Output the (x, y) coordinate of the center of the cell containing the given text.  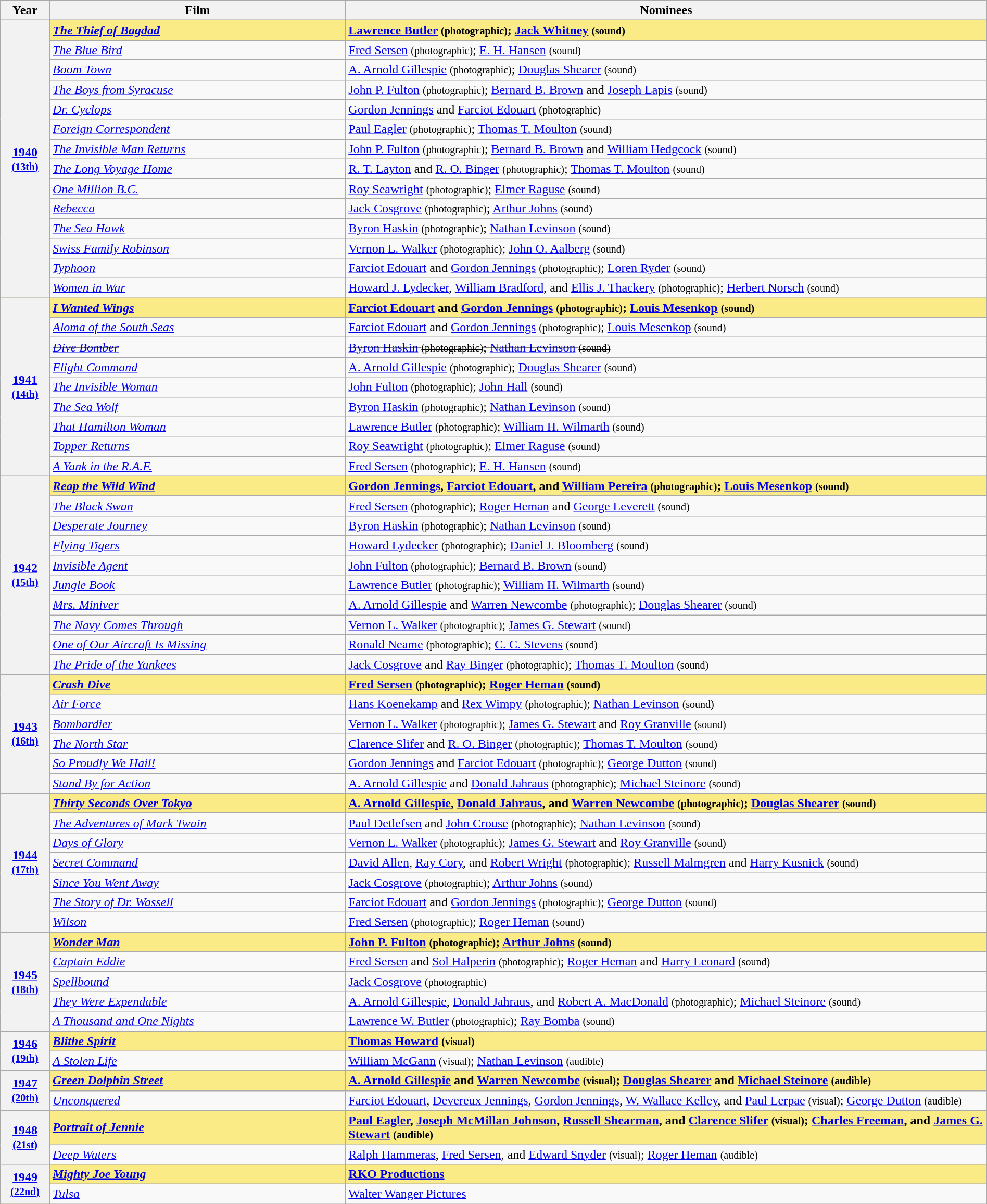
Stand By for Action (197, 783)
The Adventures of Mark Twain (197, 823)
Dive Bomber (197, 347)
The Navy Comes Through (197, 625)
Lawrence Butler (photographic); Jack Whitney (sound) (666, 30)
Flight Command (197, 367)
Ralph Hammeras, Fred Sersen, and Edward Snyder (visual); Roger Heman (audible) (666, 1154)
Bombardier (197, 724)
Rebecca (197, 208)
Ronald Neame (photographic); C. C. Stevens (sound) (666, 645)
Paul Eagler (photographic); Thomas T. Moulton (sound) (666, 129)
Fred Sersen (photographic); Roger Heman and George Leverett (sound) (666, 506)
Crash Dive (197, 684)
Spellbound (197, 982)
Vernon L. Walker (photographic); John O. Aalberg (sound) (666, 248)
Boom Town (197, 70)
Unconquered (197, 1100)
Howard Lydecker (photographic); Daniel J. Bloomberg (sound) (666, 545)
I Wanted Wings (197, 308)
Jack Cosgrove and Ray Binger (photographic); Thomas T. Moulton (sound) (666, 664)
A Thousand and One Nights (197, 1021)
Jack Cosgrove (photographic) (666, 982)
1945(18th) (25, 982)
A. Arnold Gillespie and Warren Newcombe (photographic); Douglas Shearer (sound) (666, 605)
The North Star (197, 744)
Farciot Edouart and Gordon Jennings (photographic); Loren Ryder (sound) (666, 268)
Since You Went Away (197, 883)
1949(22nd) (25, 1184)
Thomas Howard (visual) (666, 1041)
Typhoon (197, 268)
Farciot Edouart, Devereux Jennings, Gordon Jennings, W. Wallace Kelley, and Paul Lerpae (visual); George Dutton (audible) (666, 1100)
1946(19th) (25, 1051)
Paul Detlefsen and John Crouse (photographic); Nathan Levinson (sound) (666, 823)
Howard J. Lydecker, William Bradford, and Ellis J. Thackery (photographic); Herbert Norsch (sound) (666, 288)
1942(15th) (25, 575)
Topper Returns (197, 446)
A Stolen Life (197, 1061)
The Story of Dr. Wassell (197, 902)
John P. Fulton (photographic); Arthur Johns (sound) (666, 942)
1947(20th) (25, 1090)
Aloma of the South Seas (197, 328)
Gordon Jennings, Farciot Edouart, and William Pereira (photographic); Louis Mesenkop (sound) (666, 486)
Deep Waters (197, 1154)
1940(13th) (25, 159)
Wonder Man (197, 942)
Walter Wanger Pictures (666, 1194)
Year (25, 10)
The Invisible Woman (197, 387)
The Black Swan (197, 506)
Green Dolphin Street (197, 1081)
Paul Eagler, Joseph McMillan Johnson, Russell Shearman, and Clarence Slifer (visual); Charles Freeman, and James G. Stewart (audible) (666, 1127)
So Proudly We Hail! (197, 763)
Swiss Family Robinson (197, 248)
Jungle Book (197, 585)
Tulsa (197, 1194)
The Thief of Bagdad (197, 30)
A. Arnold Gillespie, Donald Jahraus, and Warren Newcombe (photographic); Douglas Shearer (sound) (666, 803)
Vernon L. Walker (photographic); James G. Stewart (sound) (666, 625)
One of Our Aircraft Is Missing (197, 645)
RKO Productions (666, 1174)
R. T. Layton and R. O. Binger (photographic); Thomas T. Moulton (sound) (666, 169)
The Pride of the Yankees (197, 664)
William McGann (visual); Nathan Levinson (audible) (666, 1061)
Thirty Seconds Over Tokyo (197, 803)
Air Force (197, 704)
That Hamilton Woman (197, 427)
John P. Fulton (photographic); Bernard B. Brown and William Hedgcock (sound) (666, 149)
Wilson (197, 922)
Portrait of Jennie (197, 1127)
They Were Expendable (197, 1001)
Blithe Spirit (197, 1041)
1944(17th) (25, 862)
The Boys from Syracuse (197, 90)
Mrs. Miniver (197, 605)
Lawrence W. Butler (photographic); Ray Bomba (sound) (666, 1021)
A. Arnold Gillespie and Donald Jahraus (photographic); Michael Steinore (sound) (666, 783)
1941(14th) (25, 387)
Gordon Jennings and Farciot Edouart (photographic) (666, 109)
Fred Sersen and Sol Halperin (photographic); Roger Heman and Harry Leonard (sound) (666, 962)
Farciot Edouart and Gordon Jennings (photographic); George Dutton (sound) (666, 902)
Mighty Joe Young (197, 1174)
Nominees (666, 10)
1948(21st) (25, 1137)
Foreign Correspondent (197, 129)
Captain Eddie (197, 962)
David Allen, Ray Cory, and Robert Wright (photographic); Russell Malmgren and Harry Kusnick (sound) (666, 862)
Invisible Agent (197, 565)
A. Arnold Gillespie, Donald Jahraus, and Robert A. MacDonald (photographic); Michael Steinore (sound) (666, 1001)
Women in War (197, 288)
Reap the Wild Wind (197, 486)
One Million B.C. (197, 189)
The Sea Hawk (197, 228)
Film (197, 10)
A. Arnold Gillespie and Warren Newcombe (visual); Douglas Shearer and Michael Steinore (audible) (666, 1081)
Flying Tigers (197, 545)
1943(16th) (25, 734)
John Fulton (photographic); John Hall (sound) (666, 387)
The Long Voyage Home (197, 169)
A Yank in the R.A.F. (197, 466)
Clarence Slifer and R. O. Binger (photographic); Thomas T. Moulton (sound) (666, 744)
The Invisible Man Returns (197, 149)
The Blue Bird (197, 50)
Dr. Cyclops (197, 109)
Desperate Journey (197, 525)
Hans Koenekamp and Rex Wimpy (photographic); Nathan Levinson (sound) (666, 704)
Gordon Jennings and Farciot Edouart (photographic); George Dutton (sound) (666, 763)
The Sea Wolf (197, 407)
Days of Glory (197, 843)
Secret Command (197, 862)
John P. Fulton (photographic); Bernard B. Brown and Joseph Lapis (sound) (666, 90)
John Fulton (photographic); Bernard B. Brown (sound) (666, 565)
